Find where the given text appears and provide that cell's center as [X, Y] coordinate. 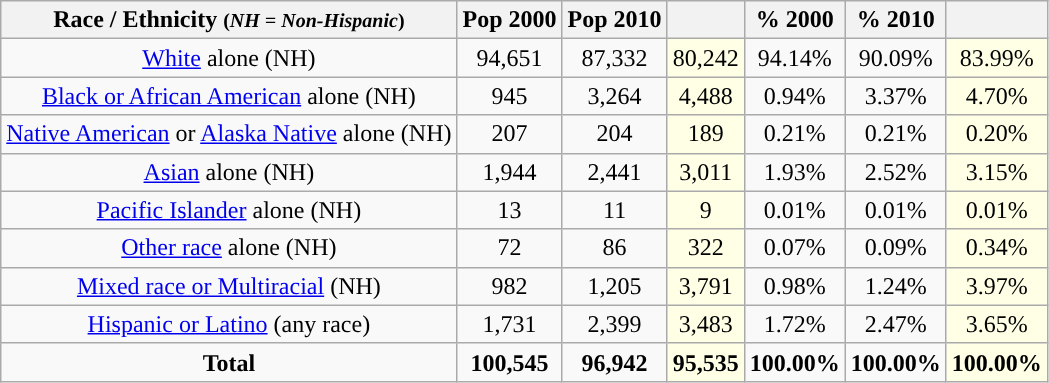
204 [614, 134]
1,944 [510, 172]
2.47% [896, 324]
3.97% [996, 286]
11 [614, 210]
95,535 [706, 362]
322 [706, 248]
Hispanic or Latino (any race) [229, 324]
1,205 [614, 286]
2,441 [614, 172]
1,731 [510, 324]
Native American or Alaska Native alone (NH) [229, 134]
Mixed race or Multiracial (NH) [229, 286]
80,242 [706, 58]
3.37% [896, 96]
0.98% [794, 286]
3,264 [614, 96]
1.72% [794, 324]
3,791 [706, 286]
4.70% [996, 96]
982 [510, 286]
2.52% [896, 172]
White alone (NH) [229, 58]
3,483 [706, 324]
13 [510, 210]
9 [706, 210]
87,332 [614, 58]
72 [510, 248]
0.20% [996, 134]
0.07% [794, 248]
Race / Ethnicity (NH = Non-Hispanic) [229, 20]
Pop 2000 [510, 20]
1.93% [794, 172]
100,545 [510, 362]
Asian alone (NH) [229, 172]
189 [706, 134]
96,942 [614, 362]
Pacific Islander alone (NH) [229, 210]
2,399 [614, 324]
3.15% [996, 172]
0.34% [996, 248]
% 2010 [896, 20]
% 2000 [794, 20]
Total [229, 362]
945 [510, 96]
94,651 [510, 58]
3,011 [706, 172]
0.09% [896, 248]
Other race alone (NH) [229, 248]
Black or African American alone (NH) [229, 96]
3.65% [996, 324]
86 [614, 248]
Pop 2010 [614, 20]
207 [510, 134]
0.94% [794, 96]
90.09% [896, 58]
1.24% [896, 286]
94.14% [794, 58]
83.99% [996, 58]
4,488 [706, 96]
